Find where the given text appears and provide that cell's center as (X, Y) coordinate. 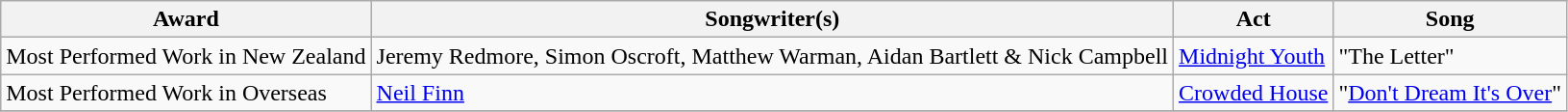
Midnight Youth (1254, 56)
Neil Finn (773, 93)
"The Letter" (1450, 56)
Song (1450, 19)
Crowded House (1254, 93)
"Don't Dream It's Over" (1450, 93)
Most Performed Work in Overseas (187, 93)
Jeremy Redmore, Simon Oscroft, Matthew Warman, Aidan Bartlett & Nick Campbell (773, 56)
Award (187, 19)
Songwriter(s) (773, 19)
Act (1254, 19)
Most Performed Work in New Zealand (187, 56)
